Locate the cell with the specified text and output its [x, y] center coordinate. 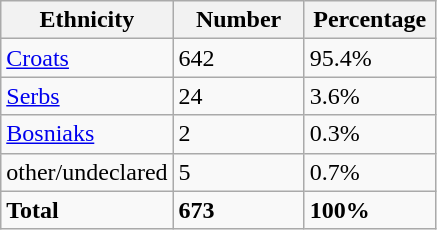
642 [238, 58]
3.6% [370, 96]
5 [238, 172]
0.3% [370, 134]
Ethnicity [87, 20]
Bosniaks [87, 134]
Serbs [87, 96]
other/undeclared [87, 172]
0.7% [370, 172]
Percentage [370, 20]
Number [238, 20]
Croats [87, 58]
95.4% [370, 58]
Total [87, 210]
2 [238, 134]
673 [238, 210]
24 [238, 96]
100% [370, 210]
